Extract the (x, y) coordinate from the center of the cell holding the provided text.  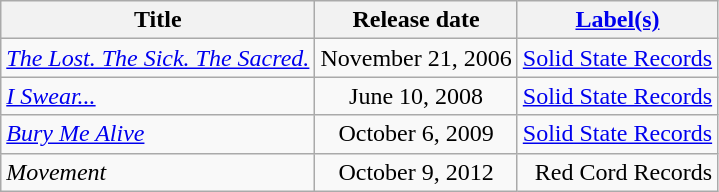
The Lost. The Sick. The Sacred. (158, 58)
October 9, 2012 (416, 172)
Red Cord Records (617, 172)
October 6, 2009 (416, 134)
Release date (416, 20)
Bury Me Alive (158, 134)
June 10, 2008 (416, 96)
Label(s) (617, 20)
I Swear... (158, 96)
Movement (158, 172)
Title (158, 20)
November 21, 2006 (416, 58)
